Identify which cell holds the provided text, then report its [x, y] central coordinate. 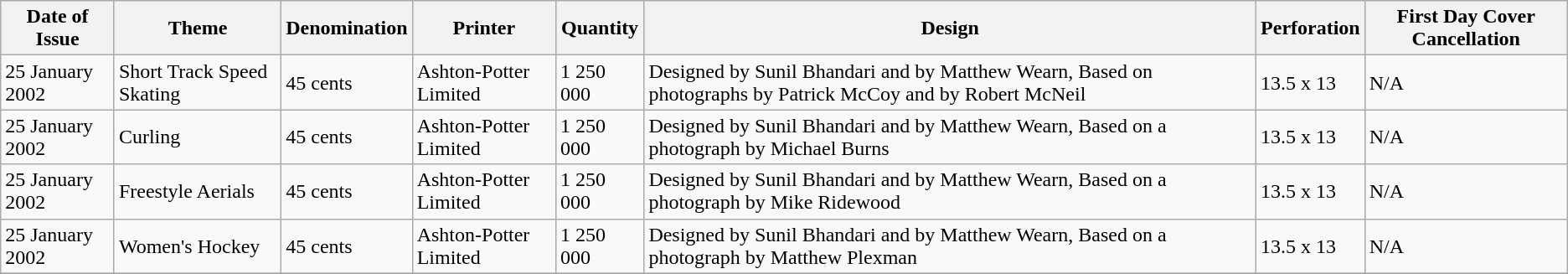
Women's Hockey [198, 246]
Denomination [347, 28]
Freestyle Aerials [198, 191]
Designed by Sunil Bhandari and by Matthew Wearn, Based on a photograph by Mike Ridewood [950, 191]
Quantity [600, 28]
Perforation [1311, 28]
First Day Cover Cancellation [1466, 28]
Designed by Sunil Bhandari and by Matthew Wearn, Based on photographs by Patrick McCoy and by Robert McNeil [950, 82]
Short Track Speed Skating [198, 82]
Curling [198, 137]
Design [950, 28]
Printer [484, 28]
Theme [198, 28]
Designed by Sunil Bhandari and by Matthew Wearn, Based on a photograph by Michael Burns [950, 137]
Designed by Sunil Bhandari and by Matthew Wearn, Based on a photograph by Matthew Plexman [950, 246]
Date of Issue [58, 28]
